Pinpoint the cell where the given text exists, returning its [X, Y] midpoint coordinate. 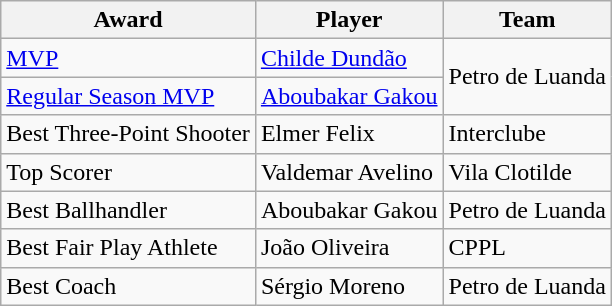
Interclube [527, 134]
Sérgio Moreno [349, 286]
Player [349, 20]
Award [128, 20]
Valdemar Avelino [349, 172]
Team [527, 20]
Elmer Felix [349, 134]
Regular Season MVP [128, 96]
Best Fair Play Athlete [128, 248]
Vila Clotilde [527, 172]
Best Three-Point Shooter [128, 134]
Best Coach [128, 286]
Top Scorer [128, 172]
João Oliveira [349, 248]
MVP [128, 58]
Best Ballhandler [128, 210]
CPPL [527, 248]
Childe Dundão [349, 58]
